Locate the cell with the specified text and output its [x, y] center coordinate. 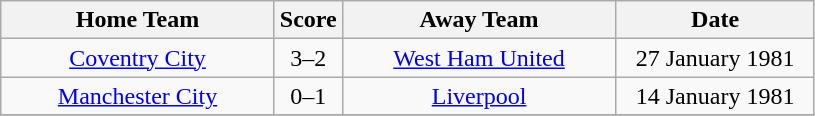
Away Team [479, 20]
0–1 [308, 96]
3–2 [308, 58]
Home Team [138, 20]
Liverpool [479, 96]
Score [308, 20]
Manchester City [138, 96]
Date [716, 20]
Coventry City [138, 58]
14 January 1981 [716, 96]
27 January 1981 [716, 58]
West Ham United [479, 58]
